Determine the (x, y) coordinate at the center of the cell enclosing the given text.  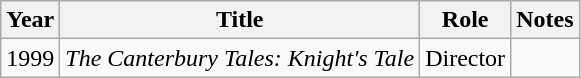
Title (240, 20)
Notes (545, 20)
1999 (30, 58)
The Canterbury Tales: Knight's Tale (240, 58)
Year (30, 20)
Director (466, 58)
Role (466, 20)
